Search for the cell housing the specified text and yield its (X, Y) center coordinate. 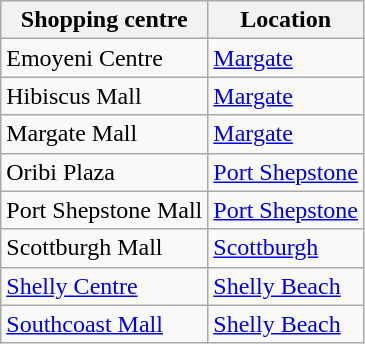
Scottburgh Mall (104, 248)
Shopping centre (104, 20)
Hibiscus Mall (104, 96)
Emoyeni Centre (104, 58)
Margate Mall (104, 134)
Scottburgh (286, 248)
Oribi Plaza (104, 172)
Southcoast Mall (104, 324)
Location (286, 20)
Shelly Centre (104, 286)
Port Shepstone Mall (104, 210)
